Detect which cell encompasses the target text, then output its (X, Y) center coordinate. 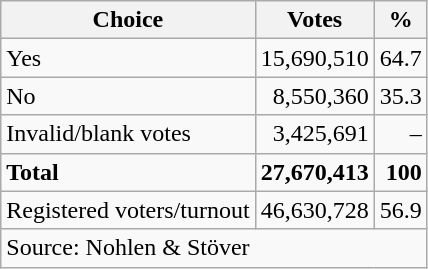
46,630,728 (314, 210)
Invalid/blank votes (128, 134)
100 (400, 172)
8,550,360 (314, 96)
No (128, 96)
56.9 (400, 210)
Registered voters/turnout (128, 210)
35.3 (400, 96)
Votes (314, 20)
– (400, 134)
% (400, 20)
Source: Nohlen & Stöver (214, 248)
Total (128, 172)
Yes (128, 58)
Choice (128, 20)
27,670,413 (314, 172)
3,425,691 (314, 134)
64.7 (400, 58)
15,690,510 (314, 58)
